Identify which cell holds the provided text, then report its (X, Y) central coordinate. 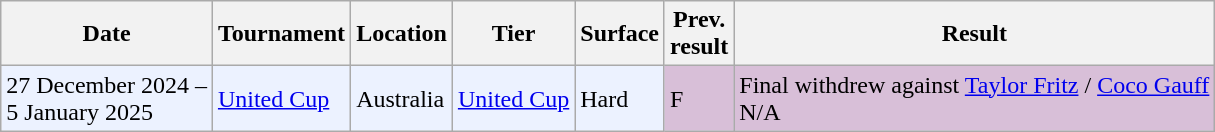
Final withdrew against Taylor Fritz / Coco GauffN/A (974, 98)
Tier (513, 34)
Location (402, 34)
Result (974, 34)
Surface (620, 34)
Prev.result (698, 34)
27 December 2024 –5 January 2025 (107, 98)
Hard (620, 98)
Date (107, 34)
Australia (402, 98)
Tournament (281, 34)
F (698, 98)
